From the cell containing the given text, extract its center point as [x, y] coordinate. 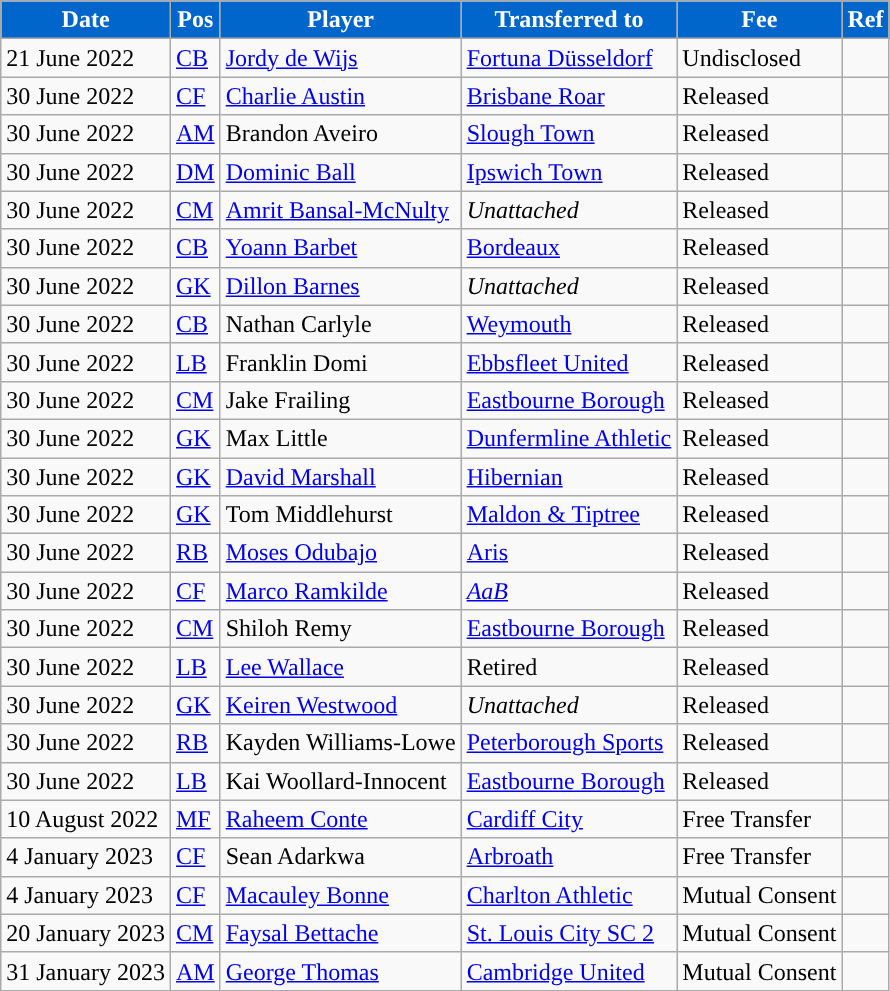
Jordy de Wijs [340, 58]
Cardiff City [569, 819]
Player [340, 20]
Fee [760, 20]
Undisclosed [760, 58]
Moses Odubajo [340, 553]
Yoann Barbet [340, 248]
Weymouth [569, 324]
Ipswich Town [569, 172]
Nathan Carlyle [340, 324]
AaB [569, 591]
31 January 2023 [86, 971]
Raheem Conte [340, 819]
Slough Town [569, 134]
Transferred to [569, 20]
Dominic Ball [340, 172]
Keiren Westwood [340, 705]
Charlton Athletic [569, 895]
Pos [195, 20]
Macauley Bonne [340, 895]
Marco Ramkilde [340, 591]
Shiloh Remy [340, 629]
DM [195, 172]
Peterborough Sports [569, 743]
20 January 2023 [86, 933]
Maldon & Tiptree [569, 515]
Dunfermline Athletic [569, 438]
Dillon Barnes [340, 286]
Bordeaux [569, 248]
Charlie Austin [340, 96]
Arbroath [569, 857]
Cambridge United [569, 971]
Kai Woollard-Innocent [340, 781]
21 June 2022 [86, 58]
David Marshall [340, 477]
Jake Frailing [340, 400]
Aris [569, 553]
St. Louis City SC 2 [569, 933]
Date [86, 20]
10 August 2022 [86, 819]
Max Little [340, 438]
Faysal Bettache [340, 933]
Amrit Bansal-McNulty [340, 210]
Ref [866, 20]
MF [195, 819]
Brisbane Roar [569, 96]
Ebbsfleet United [569, 362]
Fortuna Düsseldorf [569, 58]
Retired [569, 667]
George Thomas [340, 971]
Sean Adarkwa [340, 857]
Tom Middlehurst [340, 515]
Brandon Aveiro [340, 134]
Franklin Domi [340, 362]
Hibernian [569, 477]
Lee Wallace [340, 667]
Kayden Williams-Lowe [340, 743]
